Return [x, y] of the center of cell containing provided text 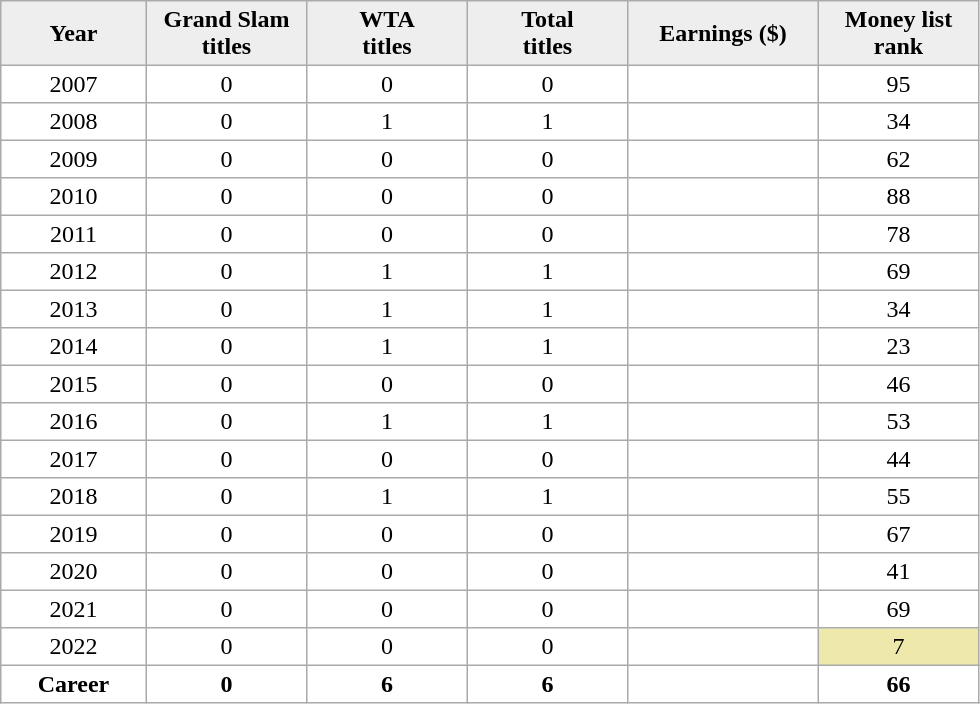
2019 [74, 534]
2013 [74, 309]
2008 [74, 122]
2018 [74, 497]
2017 [74, 459]
7 [898, 647]
2007 [74, 84]
23 [898, 347]
2020 [74, 572]
Year [74, 33]
Grand Slam titles [226, 33]
WTA titles [387, 33]
88 [898, 197]
46 [898, 384]
Earnings ($) [723, 33]
41 [898, 572]
2015 [74, 384]
2021 [74, 609]
Money list rank [898, 33]
Career [74, 684]
2011 [74, 234]
2022 [74, 647]
2012 [74, 272]
53 [898, 422]
2010 [74, 197]
2009 [74, 159]
67 [898, 534]
2016 [74, 422]
78 [898, 234]
Total titles [547, 33]
95 [898, 84]
66 [898, 684]
2014 [74, 347]
62 [898, 159]
55 [898, 497]
44 [898, 459]
